Locate the cell with the specified text and output its (X, Y) center coordinate. 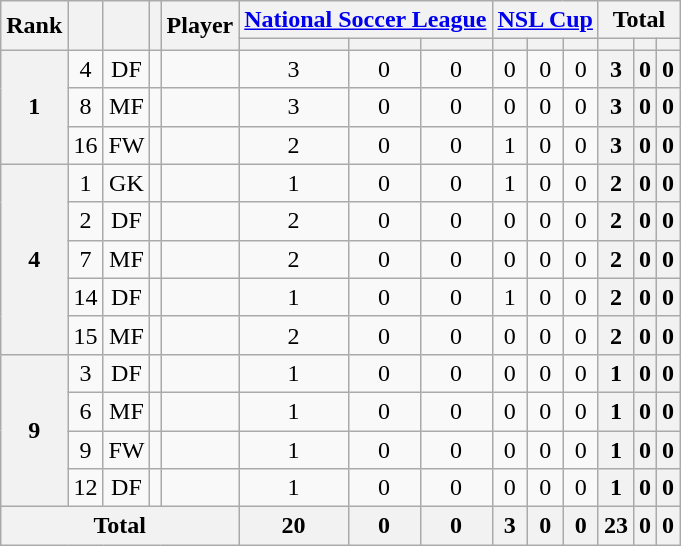
20 (294, 526)
Player (200, 26)
6 (86, 411)
NSL Cup (545, 20)
12 (86, 488)
GK (126, 183)
15 (86, 335)
7 (86, 259)
23 (616, 526)
Rank (34, 26)
16 (86, 145)
National Soccer League (366, 20)
8 (86, 107)
14 (86, 297)
